Locate the cell with the specified text and output its [X, Y] center coordinate. 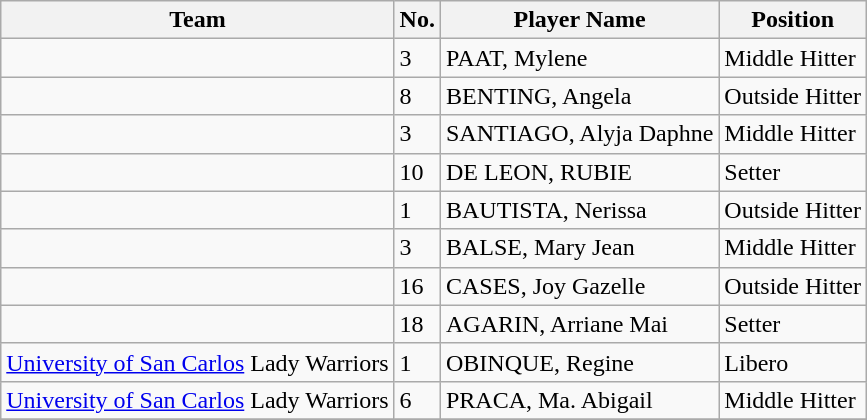
Libero [793, 362]
16 [417, 286]
DE LEON, RUBIE [579, 172]
BAUTISTA, Nerissa [579, 210]
OBINQUE, Regine [579, 362]
18 [417, 324]
10 [417, 172]
Position [793, 20]
Team [198, 20]
BALSE, Mary Jean [579, 248]
6 [417, 400]
CASES, Joy Gazelle [579, 286]
BENTING, Angela [579, 96]
AGARIN, Arriane Mai [579, 324]
PRACA, Ma. Abigail [579, 400]
No. [417, 20]
SANTIAGO, Alyja Daphne [579, 134]
PAAT, Mylene [579, 58]
8 [417, 96]
Player Name [579, 20]
